Return (x, y) of the center of cell containing provided text 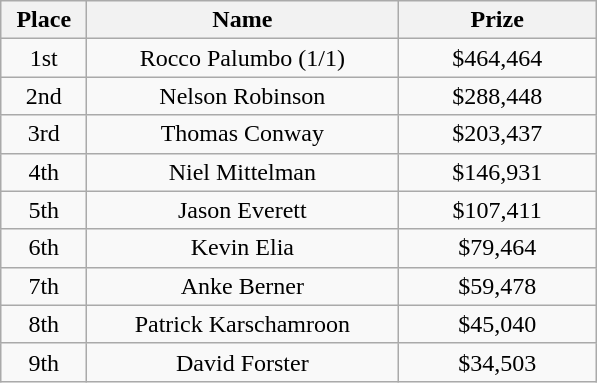
1st (44, 58)
Niel Mittelman (242, 172)
$203,437 (498, 134)
Jason Everett (242, 210)
$59,478 (498, 286)
Rocco Palumbo (1/1) (242, 58)
3rd (44, 134)
Patrick Karschamroon (242, 324)
9th (44, 362)
Anke Berner (242, 286)
Thomas Conway (242, 134)
Name (242, 20)
7th (44, 286)
Kevin Elia (242, 248)
David Forster (242, 362)
Nelson Robinson (242, 96)
$45,040 (498, 324)
$107,411 (498, 210)
$464,464 (498, 58)
4th (44, 172)
6th (44, 248)
Place (44, 20)
8th (44, 324)
$34,503 (498, 362)
Prize (498, 20)
2nd (44, 96)
$288,448 (498, 96)
$79,464 (498, 248)
$146,931 (498, 172)
5th (44, 210)
